Output the [X, Y] coordinate of the center of the cell containing the given text.  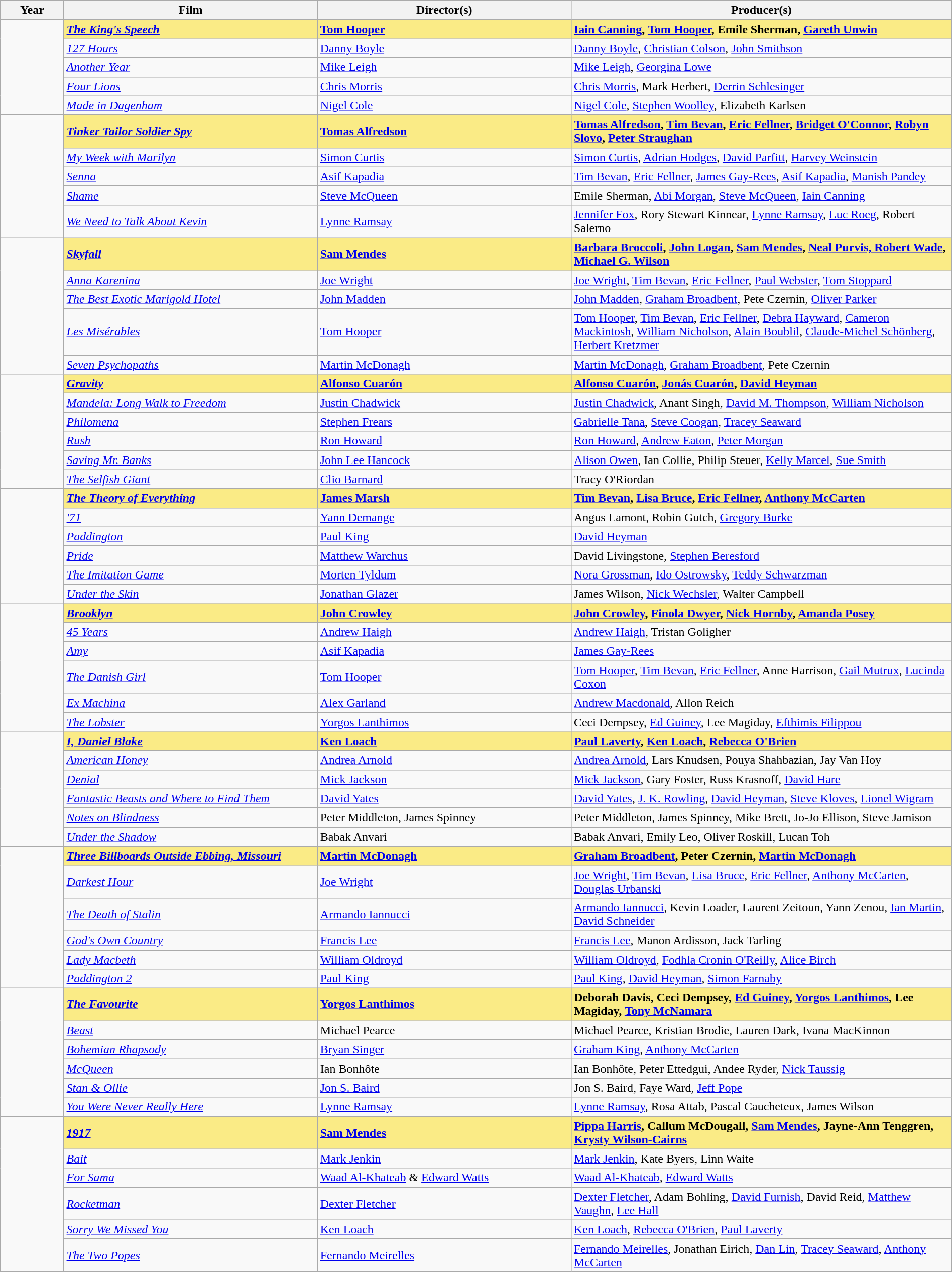
Graham King, Anthony McCarten [761, 1050]
Beast [191, 1030]
Waad Al-Khateab, Edward Watts [761, 1178]
Mike Leigh [444, 67]
Stephen Frears [444, 422]
Tom Hooper, Tim Bevan, Eric Fellner, Debra Hayward, Cameron Mackintosh, William Nicholson, Alain Boublil, Claude-Michel Schönberg, Herbert Kretzmer [761, 332]
Ken Loach, Rebecca O'Brien, Paul Laverty [761, 1229]
Producer(s) [761, 10]
Michael Pearce [444, 1030]
Alfonso Cuarón [444, 384]
Mark Jenkin [444, 1159]
Justin Chadwick [444, 403]
Rush [191, 441]
My Week with Marilyn [191, 157]
Joe Wright, Tim Bevan, Eric Fellner, Paul Webster, Tom Stoppard [761, 280]
Dexter Fletcher [444, 1203]
Four Lions [191, 86]
Angus Lamont, Robin Gutch, Gregory Burke [761, 517]
Les Misérables [191, 332]
Gravity [191, 384]
Armando Iannucci [444, 914]
1917 [191, 1133]
Jennifer Fox, Rory Stewart Kinnear, Lynne Ramsay, Luc Roeg, Robert Salerno [761, 221]
Alex Garland [444, 703]
Shame [191, 195]
Mark Jenkin, Kate Byers, Linn Waite [761, 1159]
James Marsh [444, 498]
Made in Dagenham [191, 105]
Tom Hooper, Tim Bevan, Eric Fellner, Anne Harrison, Gail Mutrux, Lucinda Coxon [761, 677]
Ceci Dempsey, Ed Guiney, Lee Magiday, Efthimis Filippou [761, 722]
Tomas Alfredson, Tim Bevan, Eric Fellner, Bridget O'Connor, Robyn Slovo, Peter Straughan [761, 132]
Pride [191, 555]
Darkest Hour [191, 882]
Mick Jackson [444, 779]
The Death of Stalin [191, 914]
Nigel Cole, Stephen Woolley, Elizabeth Karlsen [761, 105]
Bryan Singer [444, 1050]
Danny Boyle [444, 48]
Year [32, 10]
Emile Sherman, Abi Morgan, Steve McQueen, Iain Canning [761, 195]
Barbara Broccoli, John Logan, Sam Mendes, Neal Purvis, Robert Wade, Michael G. Wilson [761, 254]
God's Own Country [191, 940]
David Livingstone, Stephen Beresford [761, 555]
Alison Owen, Ian Collie, Philip Steuer, Kelly Marcel, Sue Smith [761, 460]
Ian Bonhôte [444, 1069]
Bohemian Rhapsody [191, 1050]
Dexter Fletcher, Adam Bohling, David Furnish, David Reid, Matthew Vaughn, Lee Hall [761, 1203]
Alfonso Cuarón, Jonás Cuarón, David Heyman [761, 384]
William Oldroyd [444, 960]
Francis Lee [444, 940]
Sorry We Missed You [191, 1229]
The Selfish Giant [191, 479]
Amy [191, 651]
Tim Bevan, Eric Fellner, James Gay-Rees, Asif Kapadia, Manish Pandey [761, 176]
Peter Middleton, James Spinney, Mike Brett, Jo-Jo Ellison, Steve Jamison [761, 818]
Graham Broadbent, Peter Czernin, Martin McDonagh [761, 856]
You Were Never Really Here [191, 1107]
45 Years [191, 632]
Simon Curtis, Adrian Hodges, David Parfitt, Harvey Weinstein [761, 157]
Notes on Blindness [191, 818]
Danny Boyle, Christian Colson, John Smithson [761, 48]
Andrea Arnold [444, 760]
The Favourite [191, 1004]
Lynne Ramsay, Rosa Attab, Pascal Caucheteux, James Wilson [761, 1107]
James Gay-Rees [761, 651]
John Crowley, Finola Dwyer, Nick Hornby, Amanda Posey [761, 613]
Under the Skin [191, 594]
Andrea Arnold, Lars Knudsen, Pouya Shahbazian, Jay Van Hoy [761, 760]
William Oldroyd, Fodhla Cronin O'Reilly, Alice Birch [761, 960]
The Two Popes [191, 1255]
Babak Anvari [444, 837]
Iain Canning, Tom Hooper, Emile Sherman, Gareth Unwin [761, 29]
James Wilson, Nick Wechsler, Walter Campbell [761, 594]
Paul Laverty, Ken Loach, Rebecca O'Brien [761, 741]
Saving Mr. Banks [191, 460]
Simon Curtis [444, 157]
The Theory of Everything [191, 498]
McQueen [191, 1069]
Ian Bonhôte, Peter Ettedgui, Andee Ryder, Nick Taussig [761, 1069]
Nora Grossman, Ido Ostrowsky, Teddy Schwarzman [761, 574]
Clio Barnard [444, 479]
Brooklyn [191, 613]
Tomas Alfredson [444, 132]
Director(s) [444, 10]
Philomena [191, 422]
The Lobster [191, 722]
Andrew Haigh, Tristan Goligher [761, 632]
Waad Al-Khateab & Edward Watts [444, 1178]
Lady Macbeth [191, 960]
Francis Lee, Manon Ardisson, Jack Tarling [761, 940]
American Honey [191, 760]
Justin Chadwick, Anant Singh, David M. Thompson, William Nicholson [761, 403]
Mick Jackson, Gary Foster, Russ Krasnoff, David Hare [761, 779]
Chris Morris, Mark Herbert, Derrin Schlesinger [761, 86]
Jon S. Baird, Faye Ward, Jeff Pope [761, 1088]
Gabrielle Tana, Steve Coogan, Tracey Seaward [761, 422]
John Madden [444, 299]
Rocketman [191, 1203]
Paddington [191, 536]
Jon S. Baird [444, 1088]
Andrew Haigh [444, 632]
Ron Howard, Andrew Eaton, Peter Morgan [761, 441]
Mandela: Long Walk to Freedom [191, 403]
Andrew Macdonald, Allon Reich [761, 703]
Pippa Harris, Callum McDougall, Sam Mendes, Jayne-Ann Tenggren, Krysty Wilson-Cairns [761, 1133]
Three Billboards Outside Ebbing, Missouri [191, 856]
David Heyman [761, 536]
Steve McQueen [444, 195]
John Crowley [444, 613]
Jonathan Glazer [444, 594]
The King's Speech [191, 29]
The Danish Girl [191, 677]
Seven Psychopaths [191, 365]
John Madden, Graham Broadbent, Pete Czernin, Oliver Parker [761, 299]
Under the Shadow [191, 837]
Skyfall [191, 254]
Martin McDonagh, Graham Broadbent, Pete Czernin [761, 365]
Tim Bevan, Lisa Bruce, Eric Fellner, Anthony McCarten [761, 498]
The Imitation Game [191, 574]
Film [191, 10]
Fantastic Beasts and Where to Find Them [191, 798]
David Yates [444, 798]
Tracy O'Riordan [761, 479]
Another Year [191, 67]
We Need to Talk About Kevin [191, 221]
I, Daniel Blake [191, 741]
Ex Machina [191, 703]
Fernando Meirelles [444, 1255]
Matthew Warchus [444, 555]
For Sama [191, 1178]
Paddington 2 [191, 979]
David Yates, J. K. Rowling, David Heyman, Steve Kloves, Lionel Wigram [761, 798]
Ron Howard [444, 441]
The Best Exotic Marigold Hotel [191, 299]
Peter Middleton, James Spinney [444, 818]
Michael Pearce, Kristian Brodie, Lauren Dark, Ivana MacKinnon [761, 1030]
Denial [191, 779]
Joe Wright, Tim Bevan, Lisa Bruce, Eric Fellner, Anthony McCarten, Douglas Urbanski [761, 882]
Anna Karenina [191, 280]
Tinker Tailor Soldier Spy [191, 132]
Morten Tyldum [444, 574]
Babak Anvari, Emily Leo, Oliver Roskill, Lucan Toh [761, 837]
Stan & Ollie [191, 1088]
127 Hours [191, 48]
Paul King, David Heyman, Simon Farnaby [761, 979]
Fernando Meirelles, Jonathan Eirich, Dan Lin, Tracey Seaward, Anthony McCarten [761, 1255]
Armando Iannucci, Kevin Loader, Laurent Zeitoun, Yann Zenou, Ian Martin, David Schneider [761, 914]
'71 [191, 517]
Yann Demange [444, 517]
Senna [191, 176]
John Lee Hancock [444, 460]
Deborah Davis, Ceci Dempsey, Ed Guiney, Yorgos Lanthimos, Lee Magiday, Tony McNamara [761, 1004]
Mike Leigh, Georgina Lowe [761, 67]
Bait [191, 1159]
Nigel Cole [444, 105]
Chris Morris [444, 86]
